Return [X, Y] of the center of cell containing provided text 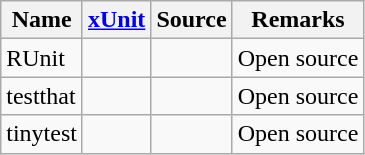
Name [42, 20]
RUnit [42, 58]
tinytest [42, 134]
Source [192, 20]
xUnit [116, 20]
testthat [42, 96]
Remarks [298, 20]
